Extract the [X, Y] coordinate from the center of the cell holding the provided text.  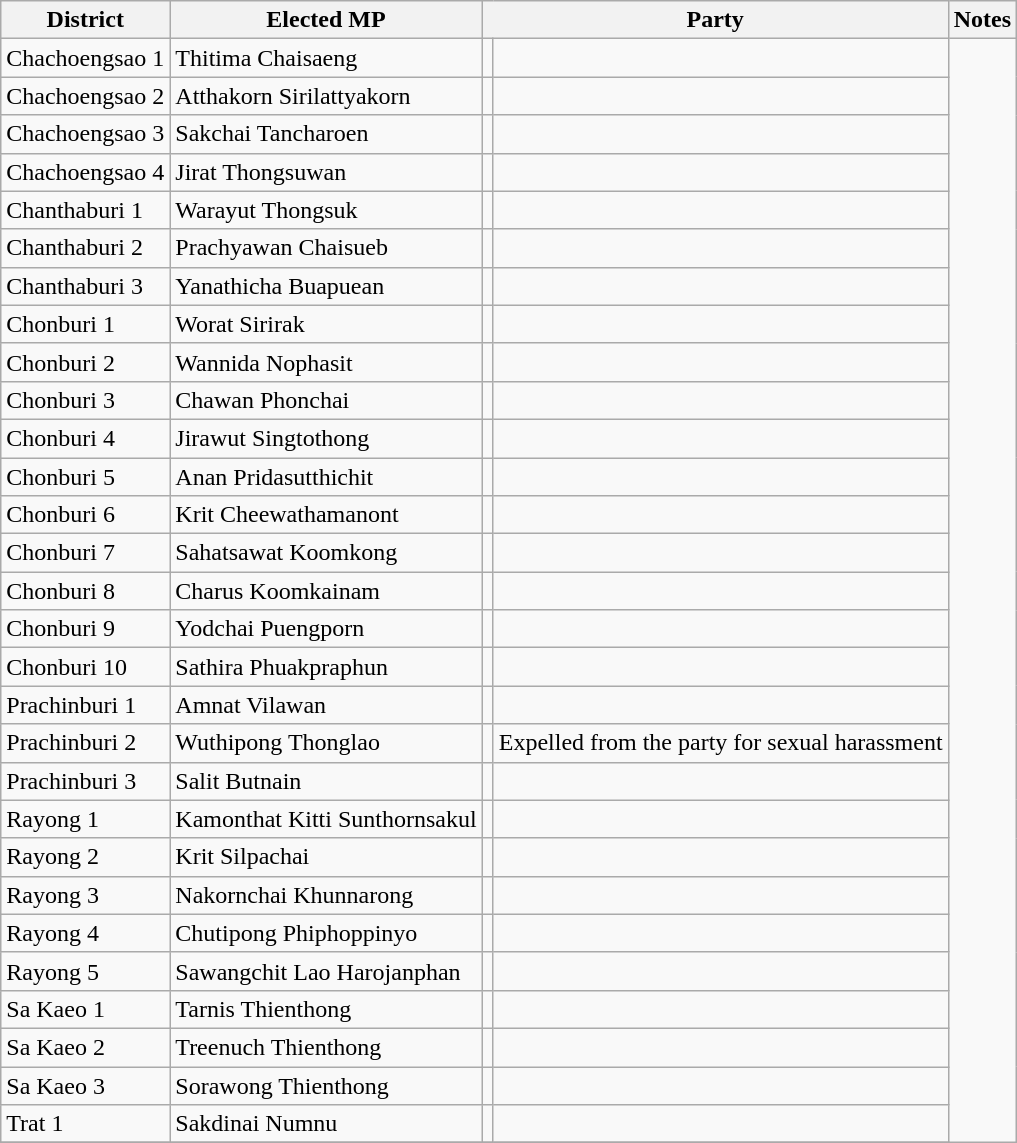
Expelled from the party for sexual harassment [720, 743]
Chawan Phonchai [326, 400]
Trat 1 [86, 1124]
Treenuch Thienthong [326, 1047]
Sakchai Tancharoen [326, 134]
Wuthipong Thonglao [326, 743]
Party [715, 20]
Rayong 3 [86, 895]
Chachoengsao 2 [86, 96]
Chonburi 8 [86, 591]
Chonburi 3 [86, 400]
Elected MP [326, 20]
Worat Sirirak [326, 324]
Chonburi 9 [86, 629]
Sawangchit Lao Harojanphan [326, 971]
Warayut Thongsuk [326, 210]
District [86, 20]
Anan Pridasutthichit [326, 477]
Krit Cheewathamanont [326, 515]
Sa Kaeo 1 [86, 1009]
Rayong 4 [86, 933]
Kamonthat Kitti Sunthornsakul [326, 819]
Prachinburi 2 [86, 743]
Yanathicha Buapuean [326, 286]
Chonburi 1 [86, 324]
Prachinburi 1 [86, 705]
Tarnis Thienthong [326, 1009]
Charus Koomkainam [326, 591]
Jirat Thongsuwan [326, 172]
Chonburi 5 [86, 477]
Yodchai Puengporn [326, 629]
Nakornchai Khunnarong [326, 895]
Chachoengsao 3 [86, 134]
Sathira Phuakpraphun [326, 667]
Chanthaburi 3 [86, 286]
Salit Butnain [326, 781]
Chanthaburi 2 [86, 248]
Sa Kaeo 3 [86, 1085]
Sahatsawat Koomkong [326, 553]
Krit Silpachai [326, 857]
Amnat Vilawan [326, 705]
Chonburi 2 [86, 362]
Rayong 1 [86, 819]
Sorawong Thienthong [326, 1085]
Wannida Nophasit [326, 362]
Jirawut Singtothong [326, 438]
Thitima Chaisaeng [326, 58]
Chonburi 6 [86, 515]
Chonburi 7 [86, 553]
Rayong 5 [86, 971]
Chonburi 10 [86, 667]
Rayong 2 [86, 857]
Notes [982, 20]
Prachinburi 3 [86, 781]
Chachoengsao 4 [86, 172]
Atthakorn Sirilattyakorn [326, 96]
Chutipong Phiphoppinyo [326, 933]
Chachoengsao 1 [86, 58]
Chonburi 4 [86, 438]
Prachyawan Chaisueb [326, 248]
Sa Kaeo 2 [86, 1047]
Chanthaburi 1 [86, 210]
Sakdinai Numnu [326, 1124]
